Search for the cell housing the specified text and yield its [X, Y] center coordinate. 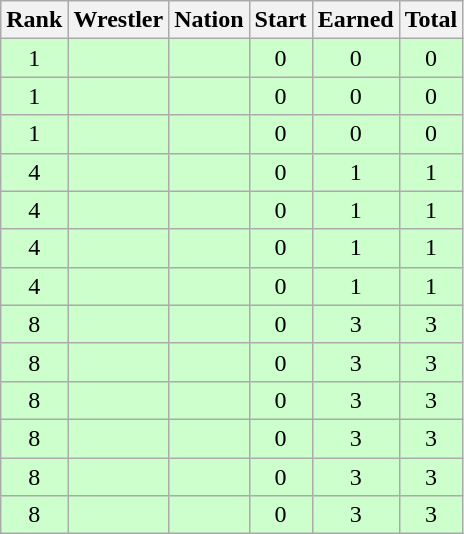
Nation [209, 20]
Rank [34, 20]
Wrestler [118, 20]
Earned [356, 20]
Start [280, 20]
Total [431, 20]
